Search for the cell housing the specified text and yield its [X, Y] center coordinate. 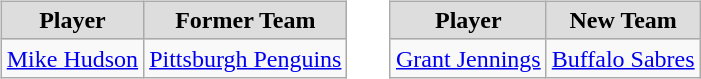
New Team [623, 20]
Mike Hudson [72, 58]
Former Team [246, 20]
Buffalo Sabres [623, 58]
Pittsburgh Penguins [246, 58]
Grant Jennings [468, 58]
